Output the [x, y] coordinate of the center of the cell containing the given text.  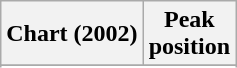
Peakposition [189, 34]
Chart (2002) [72, 34]
